Identify which cell holds the provided text, then report its [x, y] central coordinate. 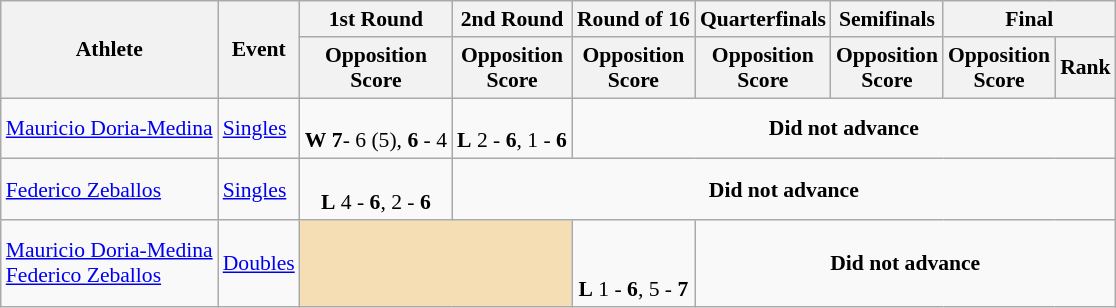
L 4 - 6, 2 - 6 [376, 190]
Rank [1086, 68]
L 1 - 6, 5 - 7 [634, 264]
Final [1030, 19]
Mauricio Doria-Medina [110, 128]
Athlete [110, 50]
Semifinals [887, 19]
Federico Zeballos [110, 190]
L 2 - 6, 1 - 6 [512, 128]
Round of 16 [634, 19]
Doubles [259, 264]
W 7- 6 (5), 6 - 4 [376, 128]
Event [259, 50]
Mauricio Doria-MedinaFederico Zeballos [110, 264]
1st Round [376, 19]
2nd Round [512, 19]
Quarterfinals [763, 19]
